Extract the [X, Y] coordinate from the center of the cell holding the provided text.  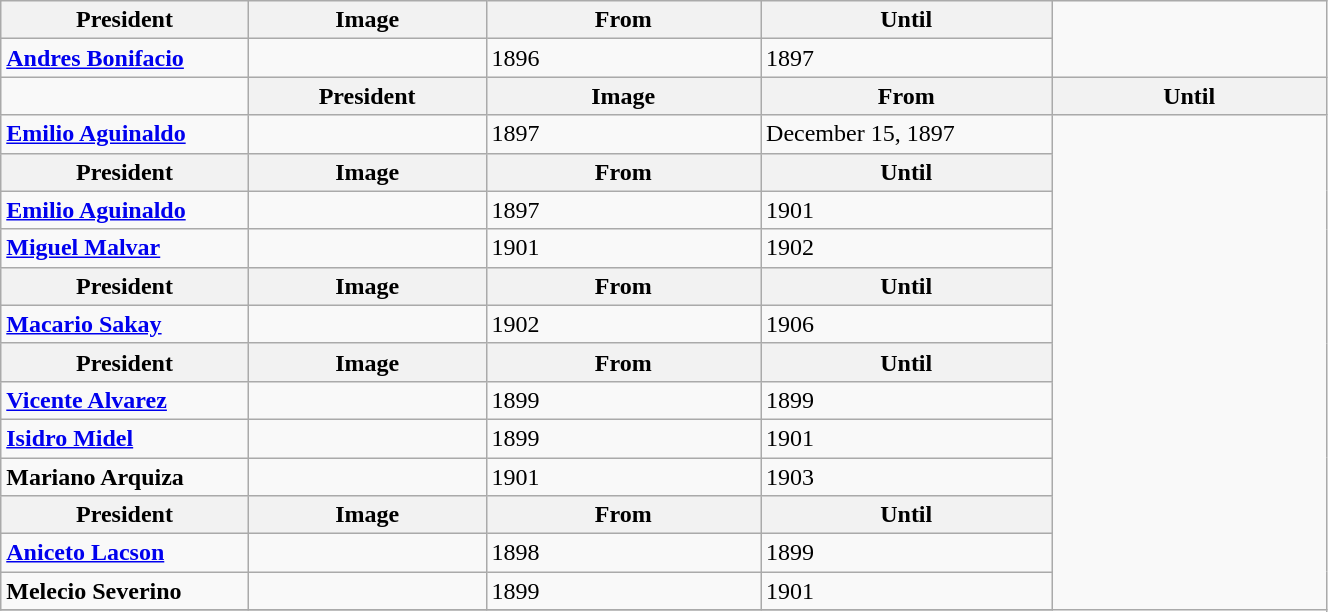
Macario Sakay [125, 324]
1903 [906, 477]
1906 [906, 324]
Melecio Severino [125, 591]
1896 [623, 58]
December 15, 1897 [906, 134]
Mariano Arquiza [125, 477]
Aniceto Lacson [125, 553]
Vicente Alvarez [125, 400]
Andres Bonifacio [125, 58]
Isidro Midel [125, 438]
1898 [623, 553]
Miguel Malvar [125, 248]
